From the cell containing the given text, extract its center point as (X, Y) coordinate. 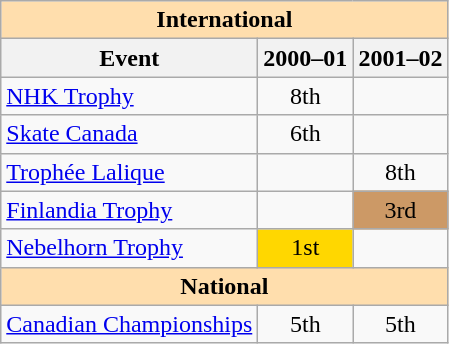
2001–02 (400, 58)
National (224, 286)
Trophée Lalique (130, 172)
1st (306, 248)
NHK Trophy (130, 96)
International (224, 20)
Finlandia Trophy (130, 210)
Event (130, 58)
2000–01 (306, 58)
Nebelhorn Trophy (130, 248)
6th (306, 134)
Skate Canada (130, 134)
3rd (400, 210)
Canadian Championships (130, 324)
